Return the [X, Y] coordinate for the center point of the cell that contains the specified text.  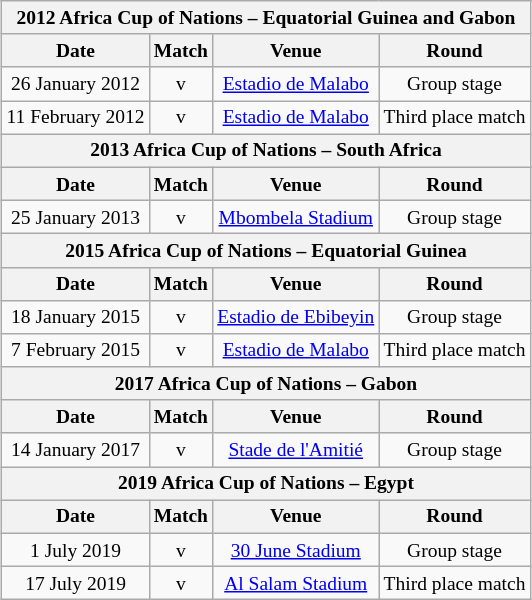
2017 Africa Cup of Nations – Gabon [266, 384]
2012 Africa Cup of Nations – Equatorial Guinea and Gabon [266, 18]
Al Salam Stadium [296, 584]
26 January 2012 [76, 84]
18 January 2015 [76, 316]
Stade de l'Amitié [296, 450]
7 February 2015 [76, 350]
25 January 2013 [76, 216]
11 February 2012 [76, 118]
2013 Africa Cup of Nations – South Africa [266, 150]
17 July 2019 [76, 584]
30 June Stadium [296, 550]
14 January 2017 [76, 450]
2019 Africa Cup of Nations – Egypt [266, 484]
2015 Africa Cup of Nations – Equatorial Guinea [266, 250]
Estadio de Ebibeyin [296, 316]
1 July 2019 [76, 550]
Mbombela Stadium [296, 216]
